Output the [x, y] coordinate of the center of the cell containing the given text.  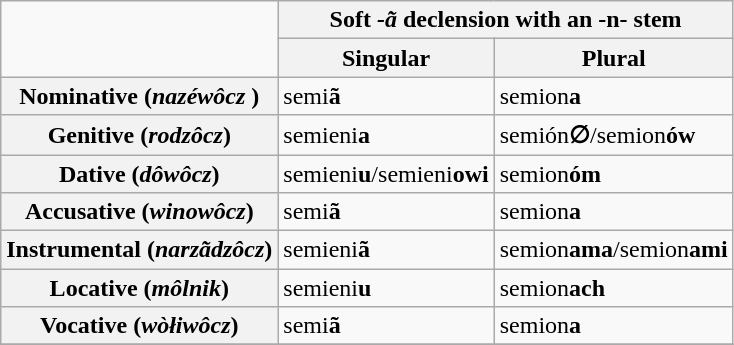
semienia [386, 135]
Singular [386, 58]
semieniu [386, 288]
Accusative (winowôcz) [140, 212]
Locative (môlnik) [140, 288]
semionóm [614, 173]
semionama/semionami [614, 250]
Dative (dôwôcz) [140, 173]
Vocative (wòłiwôcz) [140, 326]
Genitive (rodzôcz) [140, 135]
Soft -ã declension with an -n- stem [506, 20]
semieniã [386, 250]
semión∅/semionów [614, 135]
Nominative (nazéwôcz ) [140, 96]
Instrumental (narzãdzôcz) [140, 250]
semionach [614, 288]
semieniu/semieniowi [386, 173]
Plural [614, 58]
